Find where the given text appears and provide that cell's center as (X, Y) coordinate. 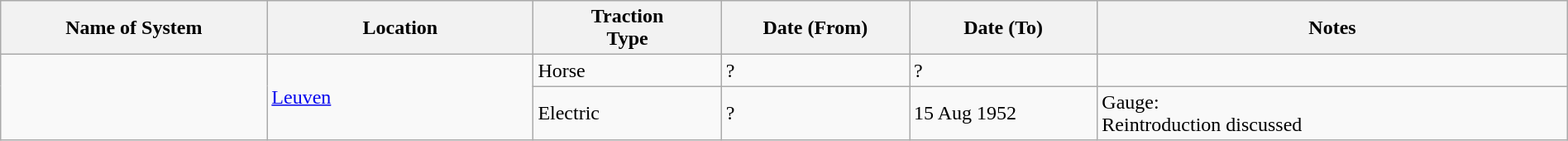
Electric (627, 113)
TractionType (627, 28)
Name of System (134, 28)
Gauge: Reintroduction discussed (1332, 113)
Horse (627, 70)
Leuven (400, 98)
Notes (1332, 28)
Location (400, 28)
Date (From) (815, 28)
15 Aug 1952 (1004, 113)
Date (To) (1004, 28)
